Pinpoint the cell where the given text exists, returning its (x, y) midpoint coordinate. 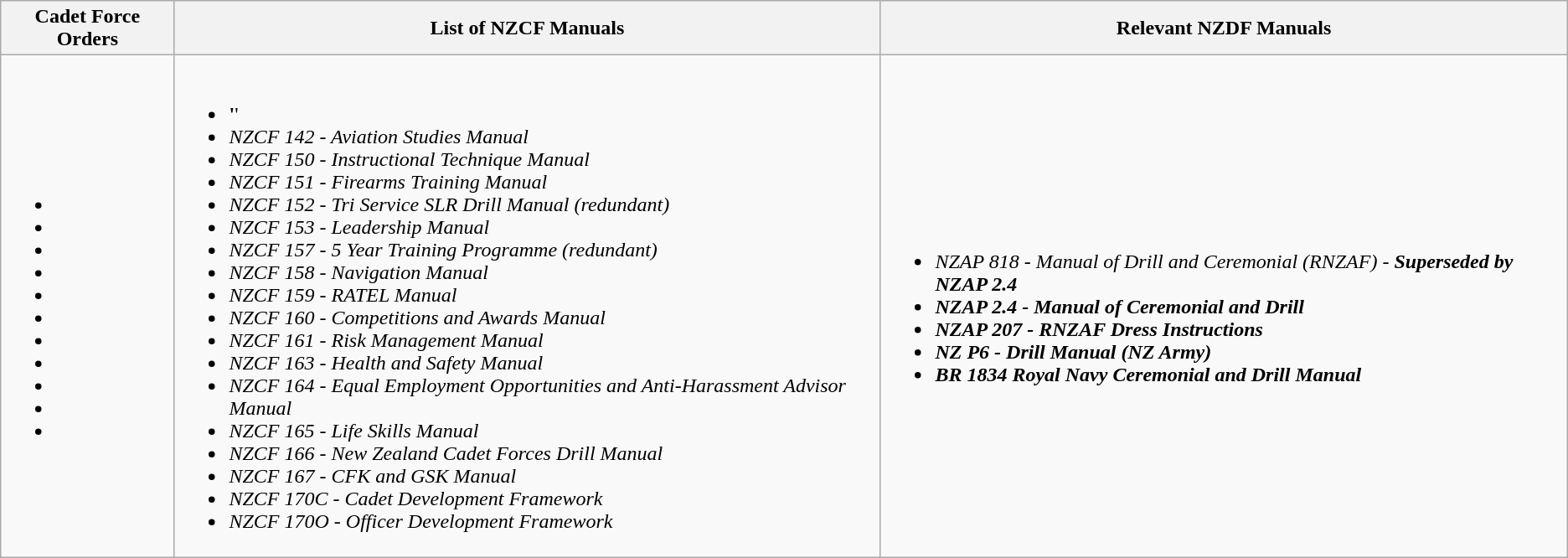
Relevant NZDF Manuals (1224, 28)
List of NZCF Manuals (528, 28)
Cadet Force Orders (87, 28)
